Determine the [X, Y] coordinate at the center of the cell enclosing the given text.  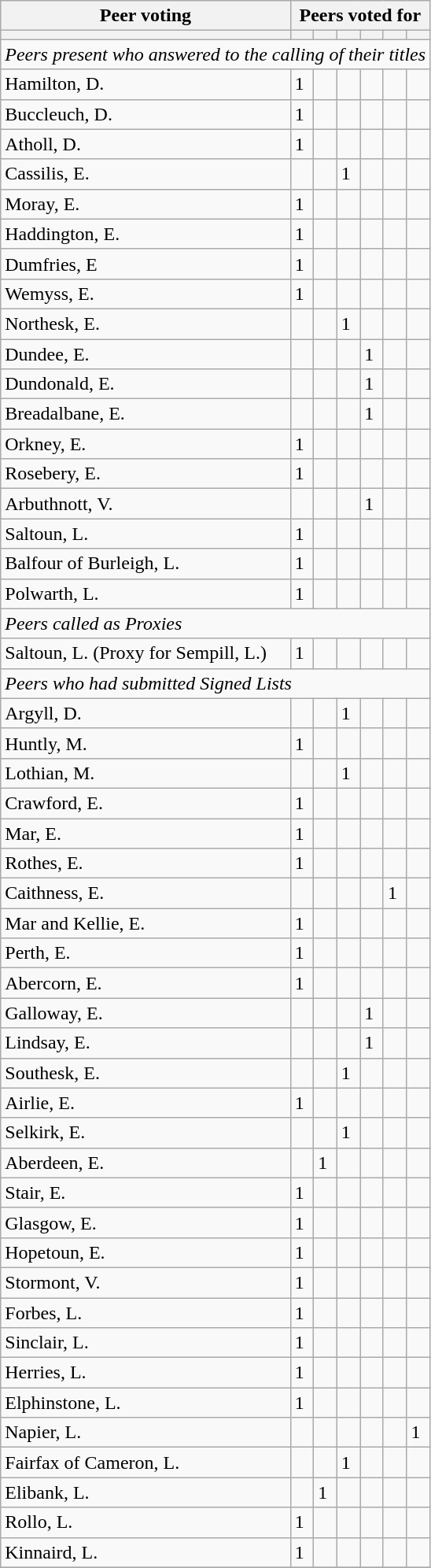
Argyll, D. [146, 713]
Polwarth, L. [146, 594]
Elphinstone, L. [146, 1403]
Peers who had submitted Signed Lists [215, 683]
Balfour of Burleigh, L. [146, 564]
Glasgow, E. [146, 1222]
Fairfax of Cameron, L. [146, 1463]
Kinnaird, L. [146, 1552]
Dundee, E. [146, 353]
Aberdeen, E. [146, 1163]
Forbes, L. [146, 1312]
Peers called as Proxies [215, 623]
Peers present who answered to the calling of their titles [215, 54]
Orkney, E. [146, 444]
Galloway, E. [146, 1013]
Haddington, E. [146, 234]
Stormont, V. [146, 1282]
Hopetoun, E. [146, 1252]
Hamilton, D. [146, 84]
Abercorn, E. [146, 983]
Herries, L. [146, 1373]
Peers voted for [360, 16]
Napier, L. [146, 1433]
Crawford, E. [146, 803]
Buccleuch, D. [146, 114]
Southesk, E. [146, 1073]
Lothian, M. [146, 773]
Perth, E. [146, 953]
Mar and Kellie, E. [146, 923]
Sinclair, L. [146, 1343]
Elibank, L. [146, 1492]
Rosebery, E. [146, 474]
Saltoun, L. [146, 534]
Dundonald, E. [146, 384]
Selkirk, E. [146, 1133]
Saltoun, L. (Proxy for Sempill, L.) [146, 653]
Dumfries, E [146, 264]
Huntly, M. [146, 743]
Northesk, E. [146, 324]
Rothes, E. [146, 864]
Mar, E. [146, 834]
Atholl, D. [146, 144]
Airlie, E. [146, 1103]
Stair, E. [146, 1193]
Peer voting [146, 16]
Rollo, L. [146, 1522]
Breadalbane, E. [146, 414]
Moray, E. [146, 204]
Arbuthnott, V. [146, 504]
Caithness, E. [146, 893]
Cassilis, E. [146, 174]
Wemyss, E. [146, 294]
Lindsay, E. [146, 1043]
